Return the [X, Y] coordinate for the center point of the cell that contains the specified text.  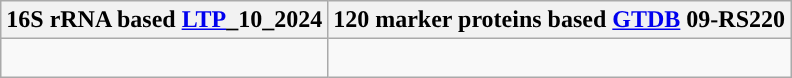
120 marker proteins based GTDB 09-RS220 [560, 20]
16S rRNA based LTP_10_2024 [164, 20]
